Return the [x, y] coordinate for the center point of the cell that contains the specified text.  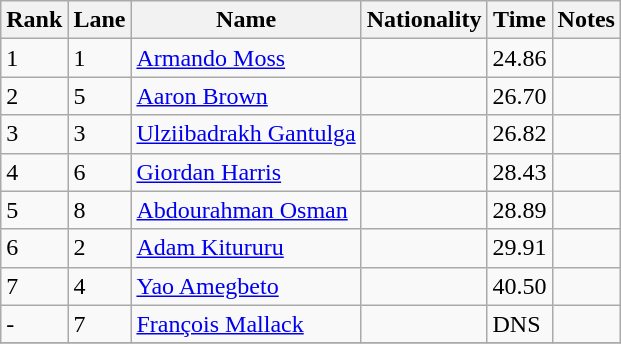
Giordan Harris [246, 172]
Time [520, 20]
Aaron Brown [246, 96]
François Mallack [246, 324]
8 [100, 210]
DNS [520, 324]
- [34, 324]
Name [246, 20]
Armando Moss [246, 58]
24.86 [520, 58]
28.43 [520, 172]
Ulziibadrakh Gantulga [246, 134]
26.70 [520, 96]
29.91 [520, 248]
40.50 [520, 286]
Abdourahman Osman [246, 210]
Rank [34, 20]
Nationality [424, 20]
28.89 [520, 210]
26.82 [520, 134]
Notes [586, 20]
Adam Kitururu [246, 248]
Yao Amegbeto [246, 286]
Lane [100, 20]
